Scan for the cell matching the given text and deliver its (x, y) coordinate at center. 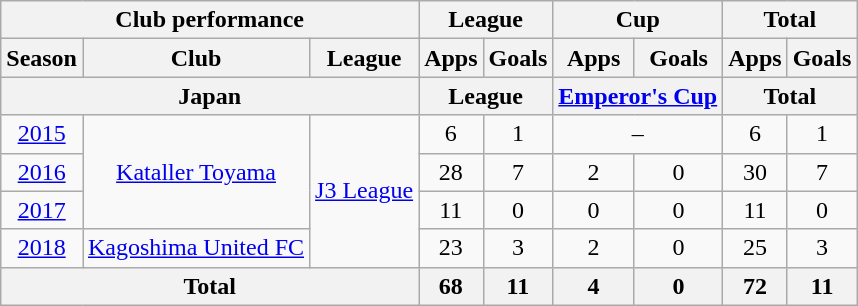
2017 (42, 210)
Emperor's Cup (638, 96)
72 (755, 286)
23 (451, 248)
Cup (638, 20)
Season (42, 58)
Club (196, 58)
2016 (42, 172)
2015 (42, 134)
– (638, 134)
28 (451, 172)
25 (755, 248)
4 (594, 286)
68 (451, 286)
J3 League (364, 191)
2018 (42, 248)
Club performance (210, 20)
30 (755, 172)
Kataller Toyama (196, 172)
Kagoshima United FC (196, 248)
Japan (210, 96)
